Search for the cell housing the specified text and yield its (X, Y) center coordinate. 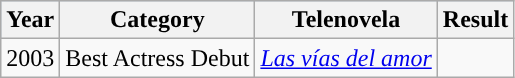
2003 (30, 58)
Las vías del amor (346, 58)
Telenovela (346, 20)
Best Actress Debut (158, 58)
Result (475, 20)
Category (158, 20)
Year (30, 20)
